Scan for the cell matching the given text and deliver its (X, Y) coordinate at center. 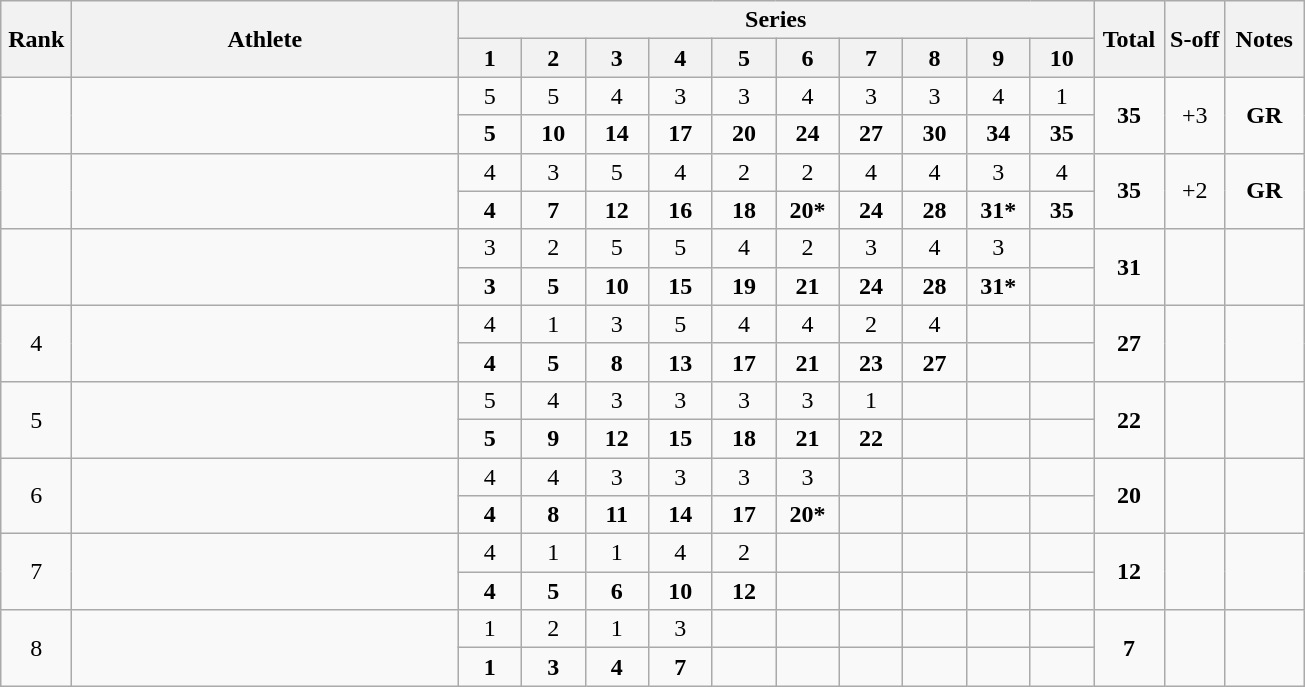
+2 (1195, 191)
34 (998, 134)
31 (1130, 267)
11 (617, 515)
+3 (1195, 115)
Total (1130, 39)
Athlete (265, 39)
Notes (1264, 39)
Series (776, 20)
23 (871, 362)
16 (681, 210)
30 (935, 134)
Rank (36, 39)
19 (744, 286)
13 (681, 362)
S-off (1195, 39)
